Search for the cell housing the specified text and yield its [X, Y] center coordinate. 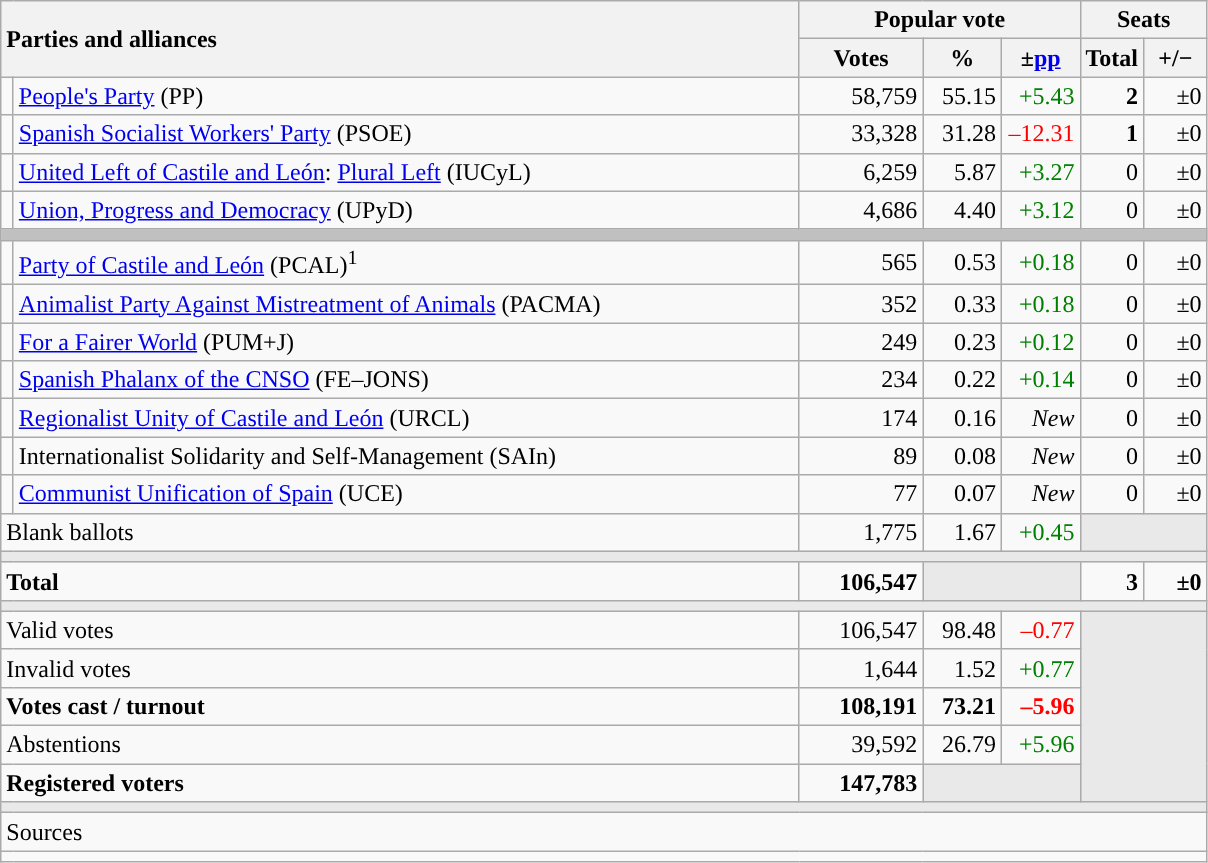
+5.96 [1040, 745]
% [962, 58]
Blank ballots [400, 532]
Registered voters [400, 783]
0.53 [962, 262]
31.28 [962, 134]
United Left of Castile and León: Plural Left (IUCyL) [406, 172]
Regionalist Unity of Castile and León (URCL) [406, 418]
26.79 [962, 745]
2 [1112, 96]
174 [861, 418]
Communist Unification of Spain (UCE) [406, 494]
77 [861, 494]
People's Party (PP) [406, 96]
39,592 [861, 745]
–12.31 [1040, 134]
Spanish Socialist Workers' Party (PSOE) [406, 134]
Popular vote [940, 20]
0.23 [962, 342]
–0.77 [1040, 630]
108,191 [861, 706]
Spanish Phalanx of the CNSO (FE–JONS) [406, 380]
1.67 [962, 532]
4,686 [861, 210]
89 [861, 456]
Seats [1144, 20]
1 [1112, 134]
58,759 [861, 96]
±pp [1040, 58]
33,328 [861, 134]
Valid votes [400, 630]
Parties and alliances [400, 39]
Votes cast / turnout [400, 706]
565 [861, 262]
0.08 [962, 456]
Votes [861, 58]
73.21 [962, 706]
+0.45 [1040, 532]
98.48 [962, 630]
249 [861, 342]
Party of Castile and León (PCAL)1 [406, 262]
+3.27 [1040, 172]
1.52 [962, 668]
+5.43 [1040, 96]
Abstentions [400, 745]
Sources [604, 832]
+0.12 [1040, 342]
55.15 [962, 96]
1,644 [861, 668]
+3.12 [1040, 210]
0.33 [962, 304]
0.07 [962, 494]
5.87 [962, 172]
6,259 [861, 172]
Invalid votes [400, 668]
Animalist Party Against Mistreatment of Animals (PACMA) [406, 304]
0.22 [962, 380]
1,775 [861, 532]
147,783 [861, 783]
For a Fairer World (PUM+J) [406, 342]
+0.14 [1040, 380]
234 [861, 380]
–5.96 [1040, 706]
Union, Progress and Democracy (UPyD) [406, 210]
4.40 [962, 210]
Internationalist Solidarity and Self-Management (SAIn) [406, 456]
3 [1112, 581]
0.16 [962, 418]
+/− [1176, 58]
352 [861, 304]
+0.77 [1040, 668]
